Capture the cell that displays the provided text and extract its [x, y] central coordinate. 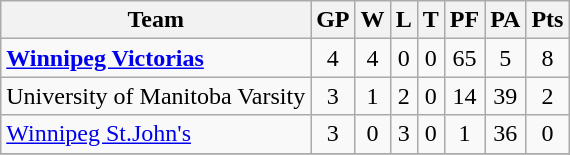
PA [506, 20]
5 [506, 58]
Winnipeg St.John's [156, 134]
36 [506, 134]
Pts [548, 20]
W [372, 20]
L [404, 20]
Winnipeg Victorias [156, 58]
University of Manitoba Varsity [156, 96]
Team [156, 20]
65 [464, 58]
PF [464, 20]
GP [333, 20]
T [430, 20]
39 [506, 96]
14 [464, 96]
8 [548, 58]
